Find where the given text appears and provide that cell's center as [x, y] coordinate. 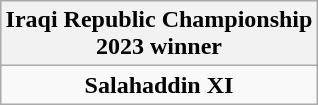
Iraqi Republic Championship2023 winner [159, 34]
Salahaddin XI [159, 85]
